Determine the [X, Y] coordinate at the center of the cell enclosing the given text.  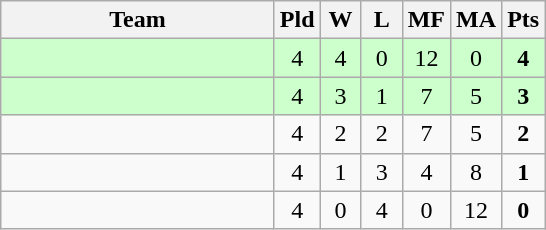
Pld [297, 20]
MA [476, 20]
MF [426, 20]
Pts [524, 20]
L [382, 20]
Team [138, 20]
8 [476, 172]
W [340, 20]
